Search for the cell housing the specified text and yield its (x, y) center coordinate. 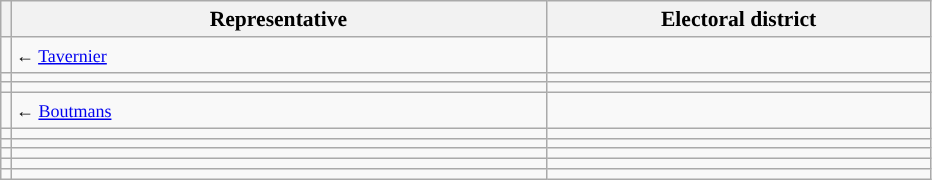
Representative (278, 19)
Electoral district (738, 19)
← Boutmans (278, 111)
← Tavernier (278, 55)
